Determine the (x, y) coordinate at the center of the cell enclosing the given text.  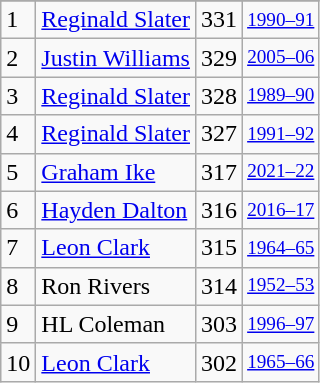
1990–91 (281, 20)
7 (18, 248)
9 (18, 324)
Graham Ike (116, 172)
8 (18, 286)
1 (18, 20)
327 (220, 134)
Justin Williams (116, 58)
1965–66 (281, 362)
317 (220, 172)
2021–22 (281, 172)
329 (220, 58)
303 (220, 324)
2 (18, 58)
314 (220, 286)
1952–53 (281, 286)
1991–92 (281, 134)
316 (220, 210)
HL Coleman (116, 324)
2016–17 (281, 210)
4 (18, 134)
2005–06 (281, 58)
1996–97 (281, 324)
1989–90 (281, 96)
315 (220, 248)
Hayden Dalton (116, 210)
302 (220, 362)
Ron Rivers (116, 286)
331 (220, 20)
3 (18, 96)
6 (18, 210)
328 (220, 96)
10 (18, 362)
1964–65 (281, 248)
5 (18, 172)
